Return the [x, y] coordinate for the center point of the cell that contains the specified text.  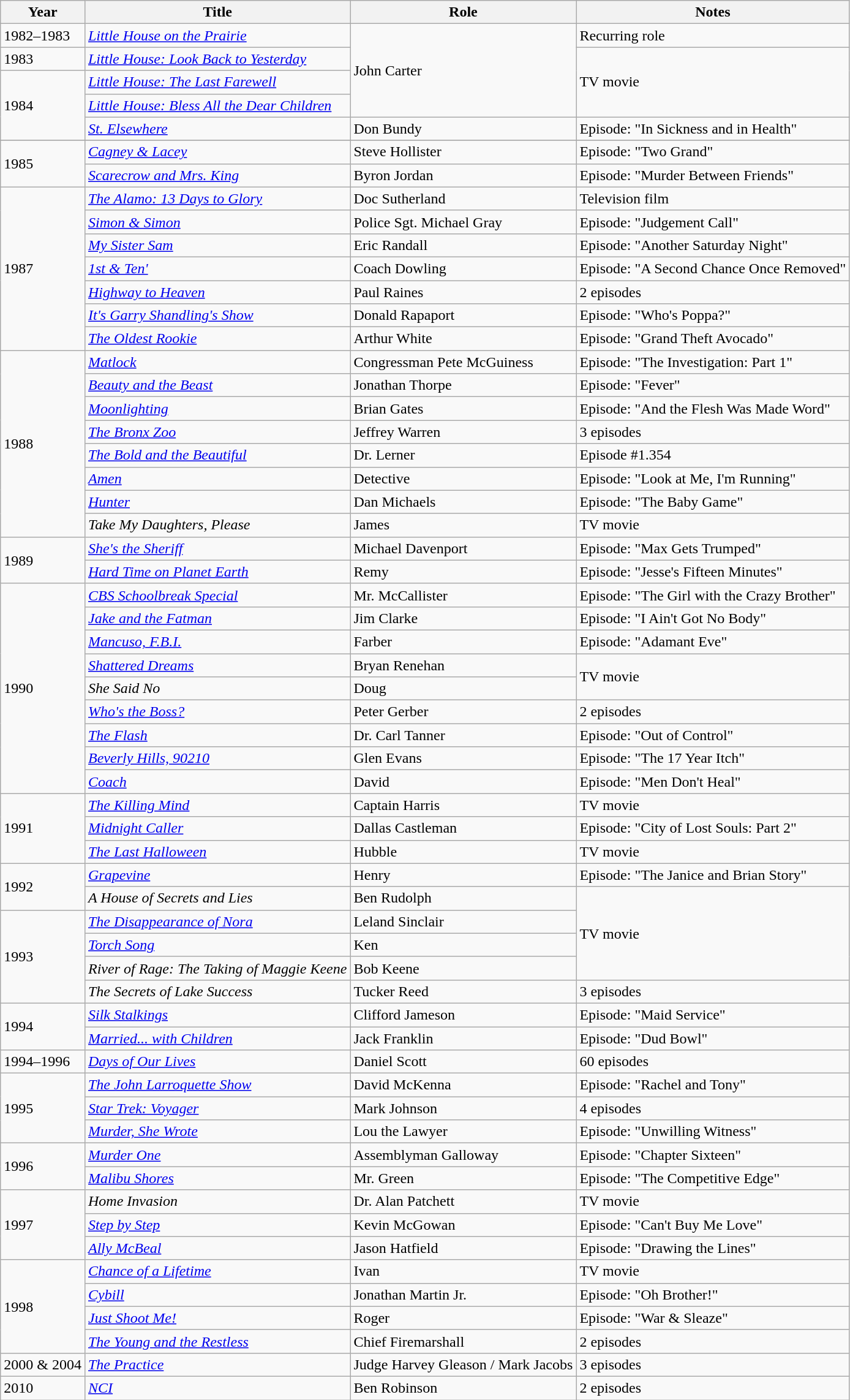
Jason Hatfield [463, 1248]
Moonlighting [217, 409]
Scarecrow and Mrs. King [217, 175]
Highway to Heaven [217, 292]
Henry [463, 875]
Dallas Castleman [463, 828]
Jonathan Thorpe [463, 385]
Amen [217, 479]
Hunter [217, 502]
Beverly Hills, 90210 [217, 759]
Hard Time on Planet Earth [217, 572]
Byron Jordan [463, 175]
Peter Gerber [463, 712]
Notes [713, 12]
2000 & 2004 [43, 1364]
Just Shoot Me! [217, 1318]
Don Bundy [463, 129]
Episode: "Rachel and Tony" [713, 1085]
The Young and the Restless [217, 1341]
Lou the Lawyer [463, 1132]
John Carter [463, 70]
Little House: The Last Farewell [217, 82]
Step by Step [217, 1225]
David [463, 782]
Glen Evans [463, 759]
Roger [463, 1318]
Shattered Dreams [217, 665]
Mr. Green [463, 1178]
Mark Johnson [463, 1108]
Ivan [463, 1271]
1985 [43, 164]
Jonathan Martin Jr. [463, 1295]
Episode: "Look at Me, I'm Running" [713, 479]
Beauty and the Beast [217, 385]
Episode: "War & Sleaze" [713, 1318]
Silk Stalkings [217, 1015]
Chief Firemarshall [463, 1341]
Jim Clarke [463, 618]
Episode: "Another Saturday Night" [713, 245]
Matlock [217, 362]
Married... with Children [217, 1039]
4 episodes [713, 1108]
Jack Franklin [463, 1039]
1989 [43, 560]
Murder One [217, 1155]
Episode: "The Baby Game" [713, 502]
Episode: "Men Don't Heal" [713, 782]
Who's the Boss? [217, 712]
1992 [43, 887]
Tucker Reed [463, 991]
Little House on the Prairie [217, 36]
Doc Sutherland [463, 199]
Mancuso, F.B.I. [217, 641]
Year [43, 12]
Title [217, 12]
Cybill [217, 1295]
Captain Harris [463, 805]
1998 [43, 1306]
Television film [713, 199]
Episode: "Grand Theft Avocado" [713, 339]
Donald Rapaport [463, 316]
Michael Davenport [463, 548]
Episode: "Maid Service" [713, 1015]
Ken [463, 945]
Leland Sinclair [463, 921]
Episode: "Judgement Call" [713, 222]
Episode: "Dud Bowl" [713, 1039]
Ben Robinson [463, 1388]
The Bronx Zoo [217, 432]
The Secrets of Lake Success [217, 991]
Episode: "Drawing the Lines" [713, 1248]
Farber [463, 641]
Episode: "Two Grand" [713, 152]
Malibu Shores [217, 1178]
She's the Sheriff [217, 548]
The Oldest Rookie [217, 339]
1993 [43, 956]
Bryan Renehan [463, 665]
Mr. McCallister [463, 595]
The John Larroquette Show [217, 1085]
Remy [463, 572]
Episode: "City of Lost Souls: Part 2" [713, 828]
Murder, She Wrote [217, 1132]
David McKenna [463, 1085]
Episode: "Jesse's Fifteen Minutes" [713, 572]
1st & Ten' [217, 268]
Ben Rudolph [463, 898]
Steve Hollister [463, 152]
Dr. Carl Tanner [463, 735]
Episode: "I Ain't Got No Body" [713, 618]
Episode: "Chapter Sixteen" [713, 1155]
Dan Michaels [463, 502]
My Sister Sam [217, 245]
Chance of a Lifetime [217, 1271]
Coach Dowling [463, 268]
Episode: "Out of Control" [713, 735]
1990 [43, 689]
St. Elsewhere [217, 129]
Grapevine [217, 875]
Ally McBeal [217, 1248]
Dr. Lerner [463, 455]
Episode: "The Girl with the Crazy Brother" [713, 595]
Assemblyman Galloway [463, 1155]
Episode: "Who's Poppa?" [713, 316]
Arthur White [463, 339]
Dr. Alan Patchett [463, 1201]
Recurring role [713, 36]
Little House: Bless All the Dear Children [217, 105]
Home Invasion [217, 1201]
Episode: "The 17 Year Itch" [713, 759]
Episode: "The Janice and Brian Story" [713, 875]
1982–1983 [43, 36]
2010 [43, 1388]
Star Trek: Voyager [217, 1108]
Episode: "Murder Between Friends" [713, 175]
Judge Harvey Gleason / Mark Jacobs [463, 1364]
Episode: "In Sickness and in Health" [713, 129]
The Flash [217, 735]
Police Sgt. Michael Gray [463, 222]
1994 [43, 1026]
Clifford Jameson [463, 1015]
1983 [43, 59]
The Practice [217, 1364]
Hubble [463, 852]
Midnight Caller [217, 828]
Take My Daughters, Please [217, 525]
Coach [217, 782]
Doug [463, 689]
She Said No [217, 689]
The Disappearance of Nora [217, 921]
Role [463, 12]
1994–1996 [43, 1062]
Detective [463, 479]
Jake and the Fatman [217, 618]
Jeffrey Warren [463, 432]
Episode #1.354 [713, 455]
Episode: "Fever" [713, 385]
Congressman Pete McGuiness [463, 362]
Paul Raines [463, 292]
Simon & Simon [217, 222]
Brian Gates [463, 409]
Episode: "The Competitive Edge" [713, 1178]
Bob Keene [463, 968]
Eric Randall [463, 245]
Kevin McGowan [463, 1225]
The Killing Mind [217, 805]
It's Garry Shandling's Show [217, 316]
Episode: "A Second Chance Once Removed" [713, 268]
River of Rage: The Taking of Maggie Keene [217, 968]
The Alamo: 13 Days to Glory [217, 199]
Episode: "And the Flesh Was Made Word" [713, 409]
1987 [43, 268]
Days of Our Lives [217, 1062]
James [463, 525]
1988 [43, 444]
The Last Halloween [217, 852]
Episode: "Unwilling Witness" [713, 1132]
1995 [43, 1108]
1997 [43, 1225]
Episode: "Can't Buy Me Love" [713, 1225]
Episode: "The Investigation: Part 1" [713, 362]
1991 [43, 828]
A House of Secrets and Lies [217, 898]
Episode: "Max Gets Trumped" [713, 548]
CBS Schoolbreak Special [217, 595]
1996 [43, 1167]
60 episodes [713, 1062]
Episode: "Oh Brother!" [713, 1295]
1984 [43, 105]
Episode: "Adamant Eve" [713, 641]
The Bold and the Beautiful [217, 455]
Cagney & Lacey [217, 152]
Daniel Scott [463, 1062]
Little House: Look Back to Yesterday [217, 59]
NCI [217, 1388]
Torch Song [217, 945]
